Search for the cell housing the specified text and yield its [X, Y] center coordinate. 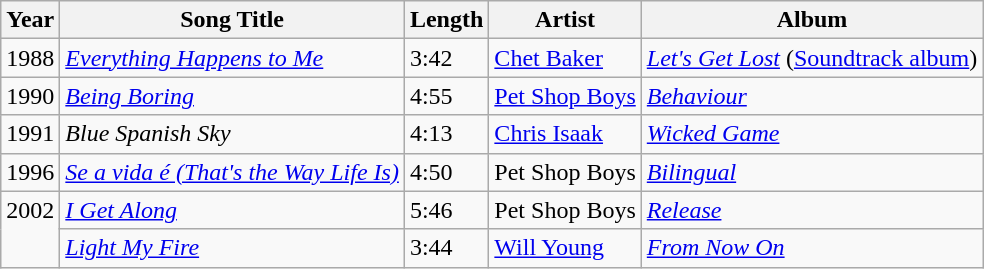
1988 [30, 58]
I Get Along [232, 210]
3:44 [446, 248]
Length [446, 20]
Bilingual [812, 172]
Album [812, 20]
Wicked Game [812, 134]
Let's Get Lost (Soundtrack album) [812, 58]
Song Title [232, 20]
Year [30, 20]
3:42 [446, 58]
5:46 [446, 210]
4:55 [446, 96]
Will Young [565, 248]
1990 [30, 96]
Behaviour [812, 96]
From Now On [812, 248]
Everything Happens to Me [232, 58]
4:50 [446, 172]
Release [812, 210]
Chris Isaak [565, 134]
4:13 [446, 134]
Blue Spanish Sky [232, 134]
Se a vida é (That's the Way Life Is) [232, 172]
Light My Fire [232, 248]
Being Boring [232, 96]
Artist [565, 20]
Chet Baker [565, 58]
1991 [30, 134]
1996 [30, 172]
2002 [30, 229]
